Capture the cell that displays the provided text and extract its (x, y) central coordinate. 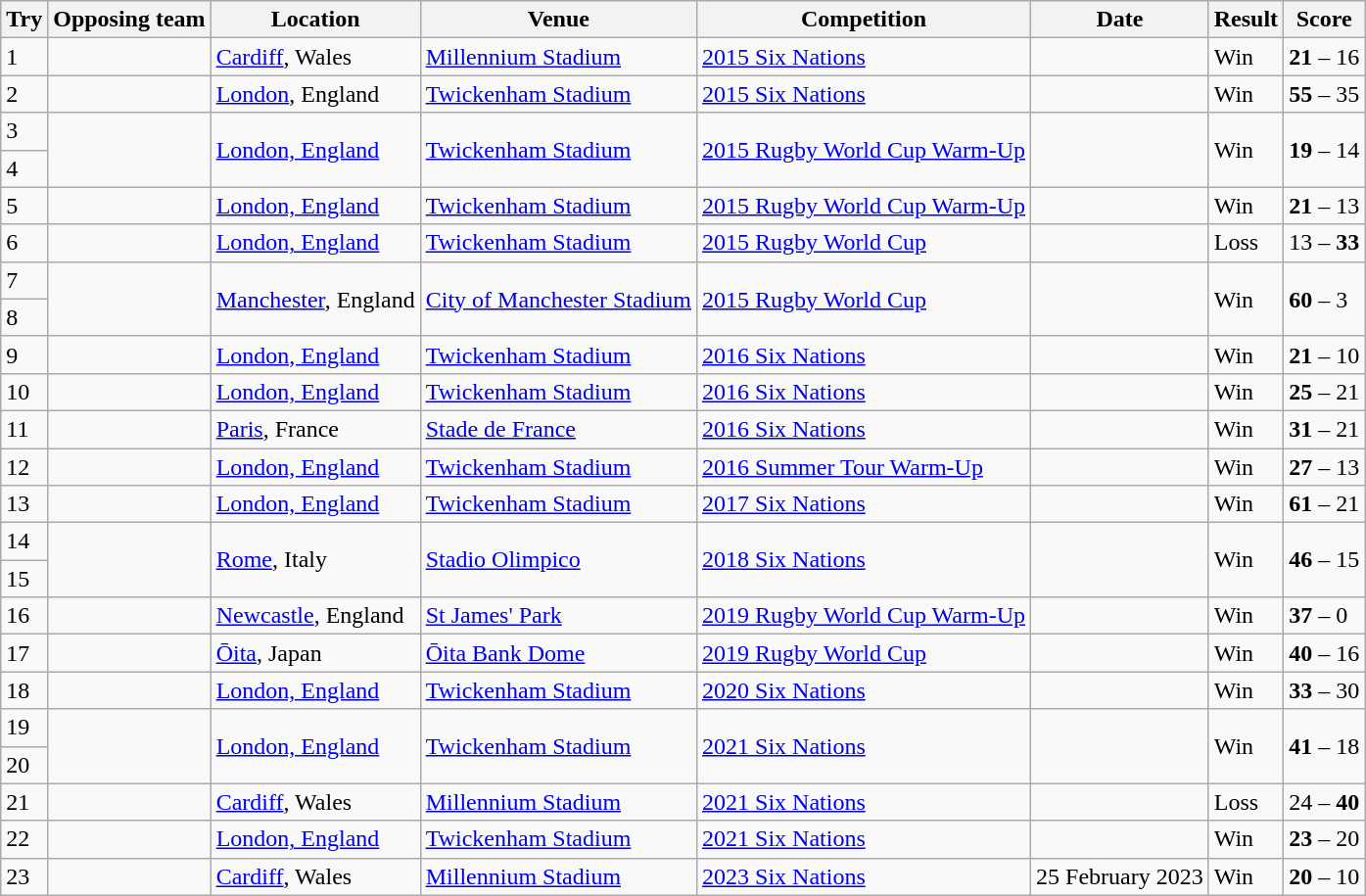
2017 Six Nations (864, 504)
Opposing team (129, 20)
23 – 20 (1324, 839)
16 (24, 616)
4 (24, 168)
14 (24, 542)
24 – 40 (1324, 802)
Manchester, England (315, 299)
Ōita Bank Dome (558, 653)
Location (315, 20)
8 (24, 317)
20 – 10 (1324, 876)
12 (24, 467)
Venue (558, 20)
Ōita, Japan (315, 653)
37 – 0 (1324, 616)
3 (24, 131)
Score (1324, 20)
2020 Six Nations (864, 690)
13 (24, 504)
Paris, France (315, 429)
23 (24, 876)
60 – 3 (1324, 299)
Try (24, 20)
City of Manchester Stadium (558, 299)
41 – 18 (1324, 746)
2019 Rugby World Cup (864, 653)
7 (24, 280)
13 – 33 (1324, 243)
61 – 21 (1324, 504)
St James' Park (558, 616)
9 (24, 354)
Stade de France (558, 429)
21 – 13 (1324, 206)
Rome, Italy (315, 560)
2023 Six Nations (864, 876)
55 – 35 (1324, 94)
Competition (864, 20)
10 (24, 392)
2 (24, 94)
22 (24, 839)
31 – 21 (1324, 429)
6 (24, 243)
27 – 13 (1324, 467)
5 (24, 206)
2018 Six Nations (864, 560)
19 – 14 (1324, 150)
20 (24, 765)
18 (24, 690)
1 (24, 57)
25 – 21 (1324, 392)
2019 Rugby World Cup Warm-Up (864, 616)
Date (1120, 20)
11 (24, 429)
Result (1246, 20)
Stadio Olimpico (558, 560)
21 – 16 (1324, 57)
21 (24, 802)
33 – 30 (1324, 690)
Newcastle, England (315, 616)
15 (24, 579)
40 – 16 (1324, 653)
17 (24, 653)
46 – 15 (1324, 560)
19 (24, 728)
2016 Summer Tour Warm-Up (864, 467)
21 – 10 (1324, 354)
25 February 2023 (1120, 876)
